Identify which cell holds the provided text, then report its (x, y) central coordinate. 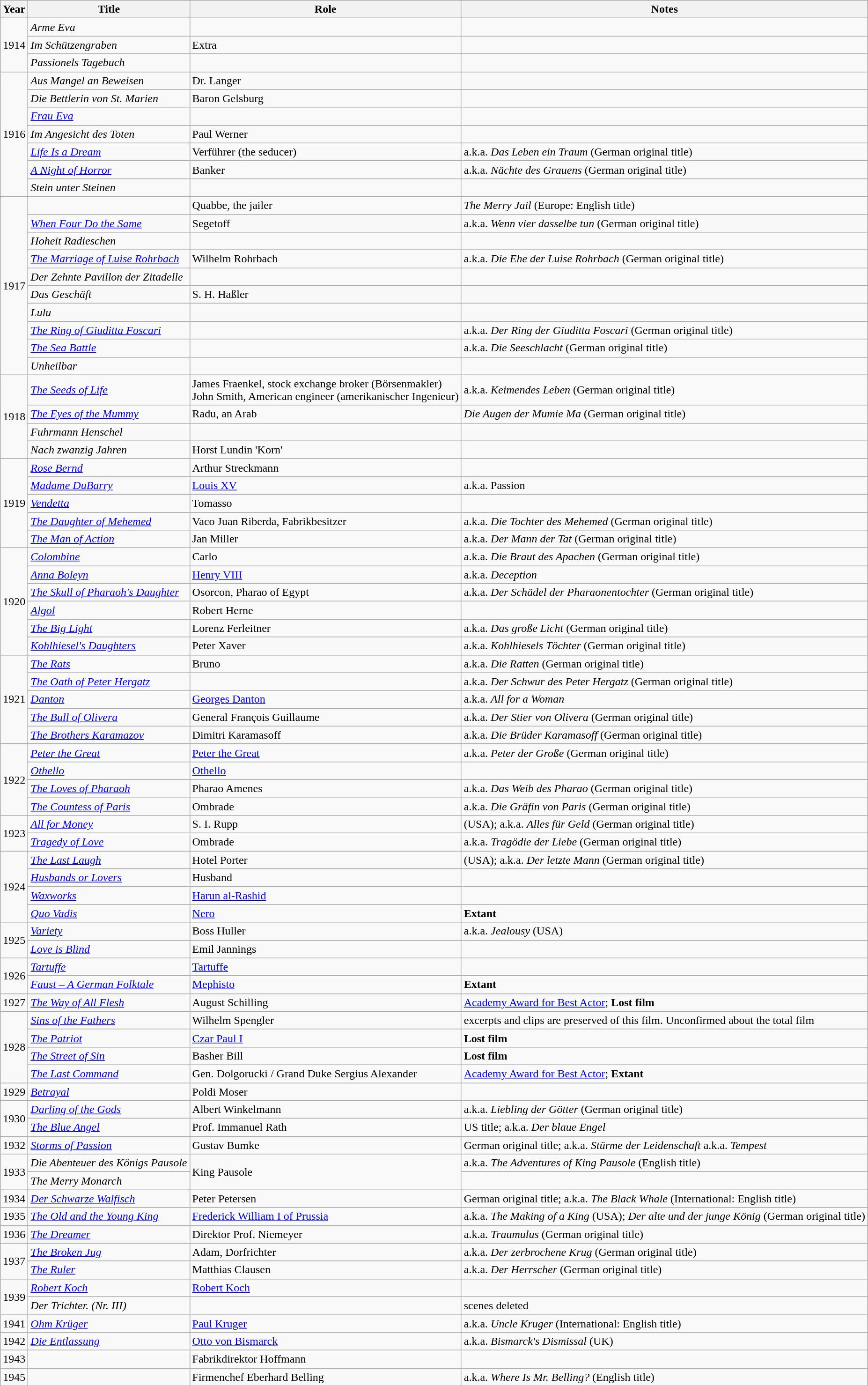
Boss Huller (325, 931)
a.k.a. Deception (664, 575)
1928 (14, 1047)
1941 (14, 1323)
Peter Petersen (325, 1199)
Fabrikdirektor Hoffmann (325, 1359)
The Last Command (109, 1074)
Lorenz Ferleitner (325, 628)
a.k.a. Nächte des Grauens (German original title) (664, 170)
Frau Eva (109, 116)
Arthur Streckmann (325, 467)
Jan Miller (325, 539)
Firmenchef Eberhard Belling (325, 1377)
1919 (14, 503)
1923 (14, 833)
Matthias Clausen (325, 1270)
Georges Danton (325, 699)
The Bull of Olivera (109, 717)
Nach zwanzig Jahren (109, 450)
Peter Xaver (325, 646)
Radu, an Arab (325, 414)
Direktor Prof. Niemeyer (325, 1234)
August Schilling (325, 1002)
a.k.a. Die Tochter des Mehemed (German original title) (664, 521)
1936 (14, 1234)
S. I. Rupp (325, 824)
Danton (109, 699)
Frederick William I of Prussia (325, 1216)
(USA); a.k.a. Der letzte Mann (German original title) (664, 860)
Bruno (325, 664)
Czar Paul I (325, 1038)
Baron Gelsburg (325, 98)
Henry VIII (325, 575)
a.k.a. Der Schwur des Peter Hergatz (German original title) (664, 682)
Im Schützengraben (109, 45)
a.k.a. Wenn vier dasselbe tun (German original title) (664, 223)
S. H. Haßler (325, 295)
Poldi Moser (325, 1092)
a.k.a. Das Leben ein Traum (German original title) (664, 152)
Wilhelm Rohrbach (325, 259)
Husbands or Lovers (109, 878)
Im Angesicht des Toten (109, 134)
Betrayal (109, 1092)
Ohm Krüger (109, 1323)
Dimitri Karamasoff (325, 735)
Banker (325, 170)
German original title; a.k.a. Stürme der Leidenschaft a.k.a. Tempest (664, 1145)
a.k.a. Jealousy (USA) (664, 931)
Das Geschäft (109, 295)
The Dreamer (109, 1234)
a.k.a. Die Brüder Karamasoff (German original title) (664, 735)
Nero (325, 913)
Gustav Bumke (325, 1145)
The Street of Sin (109, 1056)
The Brothers Karamazov (109, 735)
1927 (14, 1002)
a.k.a. Die Gräfin von Paris (German original title) (664, 806)
Horst Lundin 'Korn' (325, 450)
a.k.a. The Adventures of King Pausole (English title) (664, 1163)
(USA); a.k.a. Alles für Geld (German original title) (664, 824)
The Oath of Peter Hergatz (109, 682)
1942 (14, 1341)
1932 (14, 1145)
Rose Bernd (109, 467)
Die Abenteuer des Königs Pausole (109, 1163)
Carlo (325, 557)
a.k.a. Die Ehe der Luise Rohrbach (German original title) (664, 259)
The Blue Angel (109, 1127)
a.k.a. Der Schädel der Pharaonentochter (German original title) (664, 593)
Basher Bill (325, 1056)
Lulu (109, 312)
a.k.a. Traumulus (German original title) (664, 1234)
1921 (14, 699)
Variety (109, 931)
Arme Eva (109, 27)
The Big Light (109, 628)
The Broken Jug (109, 1252)
A Night of Horror (109, 170)
The Skull of Pharaoh's Daughter (109, 593)
Storms of Passion (109, 1145)
All for Money (109, 824)
a.k.a. Uncle Kruger (International: English title) (664, 1323)
The Loves of Pharaoh (109, 788)
Paul Werner (325, 134)
Der Schwarze Walfisch (109, 1199)
Pharao Amenes (325, 788)
Die Augen der Mumie Ma (German original title) (664, 414)
Die Bettlerin von St. Marien (109, 98)
German original title; a.k.a. The Black Whale (International: English title) (664, 1199)
Husband (325, 878)
Wilhelm Spengler (325, 1020)
Tragedy of Love (109, 842)
Extra (325, 45)
Albert Winkelmann (325, 1110)
Gen. Dolgorucki / Grand Duke Sergius Alexander (325, 1074)
1930 (14, 1119)
The Daughter of Mehemed (109, 521)
Darling of the Gods (109, 1110)
scenes deleted (664, 1305)
Quo Vadis (109, 913)
Academy Award for Best Actor; Lost film (664, 1002)
King Pausole (325, 1172)
Der Trichter. (Nr. III) (109, 1305)
1916 (14, 134)
Faust – A German Folktale (109, 985)
a.k.a. Die Ratten (German original title) (664, 664)
The Way of All Flesh (109, 1002)
a.k.a. Where Is Mr. Belling? (English title) (664, 1377)
Title (109, 9)
Waxworks (109, 896)
1935 (14, 1216)
Passionels Tagebuch (109, 63)
James Fraenkel, stock exchange broker (Börsenmakler)John Smith, American engineer (amerikanischer Ingenieur) (325, 390)
Osorcon, Pharao of Egypt (325, 593)
1920 (14, 601)
1939 (14, 1297)
Emil Jannings (325, 949)
Quabbe, the jailer (325, 205)
1929 (14, 1092)
General François Guillaume (325, 717)
Notes (664, 9)
Life Is a Dream (109, 152)
US title; a.k.a. Der blaue Engel (664, 1127)
Unheilbar (109, 366)
Algol (109, 610)
a.k.a. Der Mann der Tat (German original title) (664, 539)
The Last Laugh (109, 860)
Mephisto (325, 985)
Fuhrmann Henschel (109, 432)
The Seeds of Life (109, 390)
excerpts and clips are preserved of this film. Unconfirmed about the total film (664, 1020)
Madame DuBarry (109, 485)
1917 (14, 286)
a.k.a. Passion (664, 485)
1934 (14, 1199)
a.k.a. Liebling der Götter (German original title) (664, 1110)
Love is Blind (109, 949)
The Ruler (109, 1270)
Die Entlassung (109, 1341)
1914 (14, 45)
1933 (14, 1172)
Colombine (109, 557)
The Patriot (109, 1038)
Stein unter Steinen (109, 187)
The Merry Jail (Europe: English title) (664, 205)
The Sea Battle (109, 348)
Otto von Bismarck (325, 1341)
The Merry Monarch (109, 1181)
a.k.a. Das Weib des Pharao (German original title) (664, 788)
Segetoff (325, 223)
Anna Boleyn (109, 575)
The Old and the Young King (109, 1216)
When Four Do the Same (109, 223)
1945 (14, 1377)
Verführer (the seducer) (325, 152)
The Man of Action (109, 539)
Sins of the Fathers (109, 1020)
Vaco Juan Riberda, Fabrikbesitzer (325, 521)
Vendetta (109, 503)
a.k.a. Die Seeschlacht (German original title) (664, 348)
Louis XV (325, 485)
1926 (14, 976)
The Eyes of the Mummy (109, 414)
1943 (14, 1359)
1924 (14, 887)
Tomasso (325, 503)
Kohlhiesel's Daughters (109, 646)
a.k.a. Tragödie der Liebe (German original title) (664, 842)
Dr. Langer (325, 81)
The Countess of Paris (109, 806)
1937 (14, 1261)
a.k.a. Die Braut des Apachen (German original title) (664, 557)
1922 (14, 779)
The Ring of Giuditta Foscari (109, 330)
Prof. Immanuel Rath (325, 1127)
a.k.a. Der zerbrochene Krug (German original title) (664, 1252)
Aus Mangel an Beweisen (109, 81)
Year (14, 9)
a.k.a. Peter der Große (German original title) (664, 753)
a.k.a. Bismarck's Dismissal (UK) (664, 1341)
a.k.a. Das große Licht (German original title) (664, 628)
a.k.a. Keimendes Leben (German original title) (664, 390)
The Rats (109, 664)
a.k.a. Der Stier von Olivera (German original title) (664, 717)
Academy Award for Best Actor; Extant (664, 1074)
Role (325, 9)
Adam, Dorfrichter (325, 1252)
Robert Herne (325, 610)
Hoheit Radieschen (109, 241)
Hotel Porter (325, 860)
1918 (14, 417)
a.k.a. All for a Woman (664, 699)
1925 (14, 940)
Paul Kruger (325, 1323)
a.k.a. The Making of a King (USA); Der alte und der junge König (German original title) (664, 1216)
a.k.a. Der Herrscher (German original title) (664, 1270)
a.k.a. Der Ring der Giuditta Foscari (German original title) (664, 330)
The Marriage of Luise Rohrbach (109, 259)
a.k.a. Kohlhiesels Töchter (German original title) (664, 646)
Harun al-Rashid (325, 896)
Der Zehnte Pavillon der Zitadelle (109, 277)
